Output the [X, Y] coordinate of the center of the cell containing the given text.  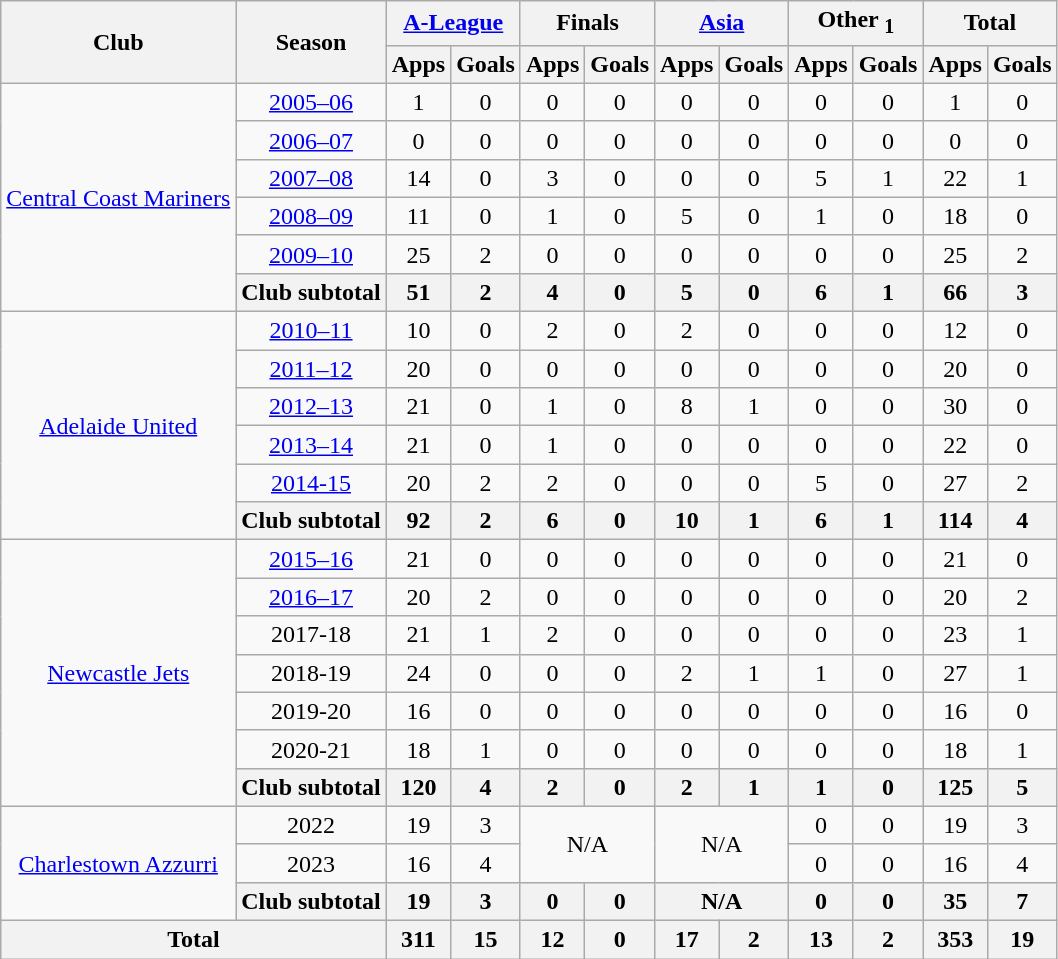
2020-21 [311, 749]
2012–13 [311, 407]
2013–14 [311, 445]
30 [955, 407]
Other 1 [856, 23]
Newcastle Jets [118, 673]
11 [418, 216]
23 [955, 635]
2008–09 [311, 216]
17 [687, 940]
51 [418, 292]
A-League [453, 23]
2018-19 [311, 673]
Finals [587, 23]
66 [955, 292]
35 [955, 901]
Asia [722, 23]
2005–06 [311, 102]
2015–16 [311, 559]
2019-20 [311, 711]
125 [955, 787]
8 [687, 407]
24 [418, 673]
2014-15 [311, 483]
Charlestown Azzurri [118, 863]
2016–17 [311, 597]
2011–12 [311, 369]
Adelaide United [118, 426]
15 [486, 940]
120 [418, 787]
114 [955, 521]
2006–07 [311, 140]
Central Coast Mariners [118, 197]
2007–08 [311, 178]
Club [118, 42]
14 [418, 178]
7 [1022, 901]
92 [418, 521]
13 [821, 940]
311 [418, 940]
2023 [311, 863]
2009–10 [311, 254]
Season [311, 42]
2022 [311, 825]
2010–11 [311, 331]
2017-18 [311, 635]
353 [955, 940]
